Search for the cell housing the specified text and yield its (X, Y) center coordinate. 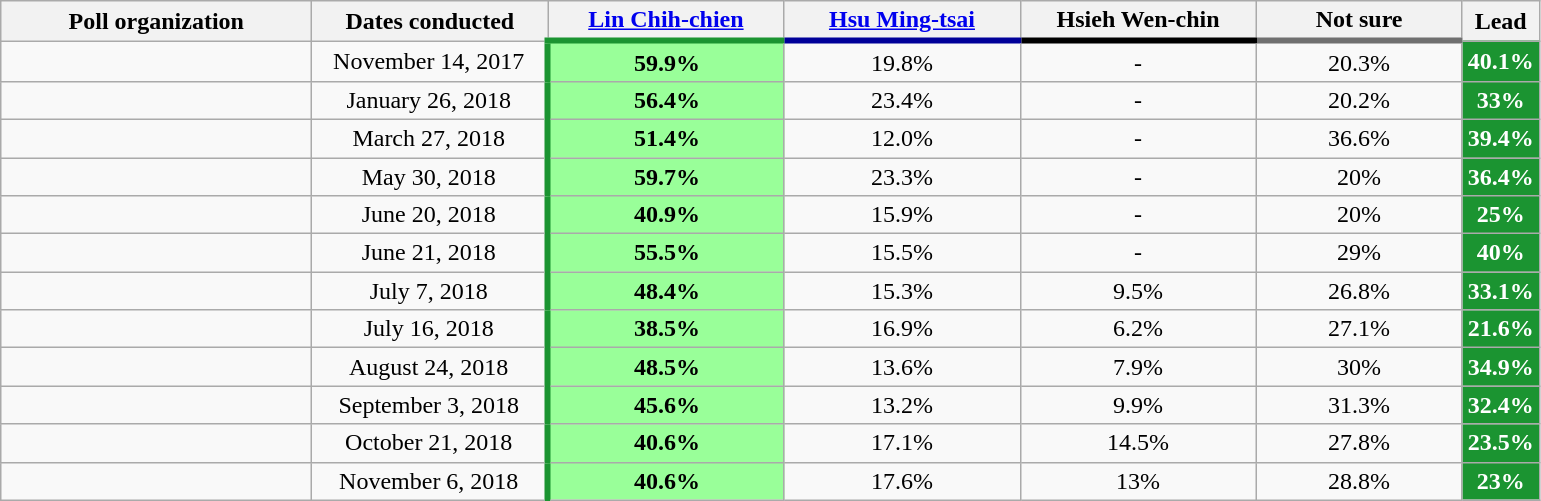
36.6% (1359, 138)
48.5% (666, 367)
32.4% (1500, 405)
20.3% (1359, 61)
12.0% (902, 138)
40.9% (666, 215)
48.4% (666, 291)
9.9% (1138, 405)
17.6% (902, 481)
31.3% (1359, 405)
Poll organization (156, 21)
34.9% (1500, 367)
40.1% (1500, 61)
Lin Chih-chien (666, 21)
55.5% (666, 253)
6.2% (1138, 329)
July 7, 2018 (430, 291)
26.8% (1359, 291)
15.3% (902, 291)
27.8% (1359, 443)
Hsieh Wen-chin (1138, 21)
November 6, 2018 (430, 481)
21.6% (1500, 329)
Hsu Ming-tsai (902, 21)
November 14, 2017 (430, 61)
9.5% (1138, 291)
38.5% (666, 329)
16.9% (902, 329)
33% (1500, 100)
23.5% (1500, 443)
39.4% (1500, 138)
October 21, 2018 (430, 443)
27.1% (1359, 329)
7.9% (1138, 367)
July 16, 2018 (430, 329)
Dates conducted (430, 21)
January 26, 2018 (430, 100)
45.6% (666, 405)
23.4% (902, 100)
August 24, 2018 (430, 367)
28.8% (1359, 481)
19.8% (902, 61)
14.5% (1138, 443)
30% (1359, 367)
15.9% (902, 215)
March 27, 2018 (430, 138)
June 21, 2018 (430, 253)
Not sure (1359, 21)
September 3, 2018 (430, 405)
Lead (1500, 21)
June 20, 2018 (430, 215)
17.1% (902, 443)
13.6% (902, 367)
59.9% (666, 61)
56.4% (666, 100)
29% (1359, 253)
25% (1500, 215)
May 30, 2018 (430, 177)
23.3% (902, 177)
15.5% (902, 253)
40% (1500, 253)
33.1% (1500, 291)
13% (1138, 481)
13.2% (902, 405)
20.2% (1359, 100)
59.7% (666, 177)
36.4% (1500, 177)
51.4% (666, 138)
23% (1500, 481)
